From the cell containing the given text, extract its center point as (X, Y) coordinate. 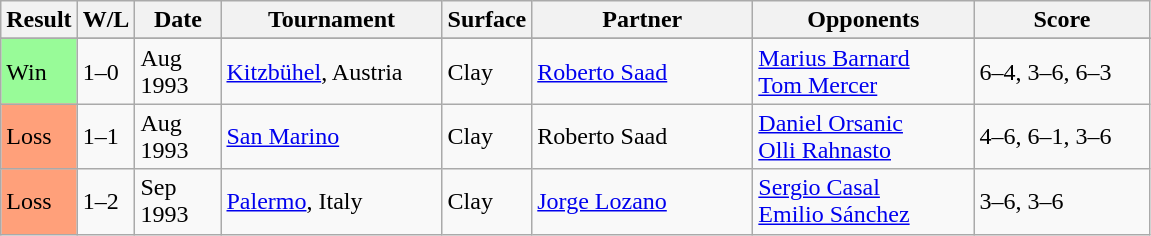
Win (39, 72)
Sergio Casal Emilio Sánchez (864, 202)
Palermo, Italy (332, 202)
1–0 (106, 72)
W/L (106, 20)
4–6, 6–1, 3–6 (1062, 136)
Kitzbühel, Austria (332, 72)
Date (178, 20)
San Marino (332, 136)
Tournament (332, 20)
6–4, 3–6, 6–3 (1062, 72)
Marius Barnard Tom Mercer (864, 72)
Daniel Orsanic Olli Rahnasto (864, 136)
Result (39, 20)
Partner (642, 20)
1–1 (106, 136)
Sep 1993 (178, 202)
Surface (487, 20)
Opponents (864, 20)
3–6, 3–6 (1062, 202)
Score (1062, 20)
1–2 (106, 202)
Jorge Lozano (642, 202)
